From the cell containing the given text, extract its center point as (x, y) coordinate. 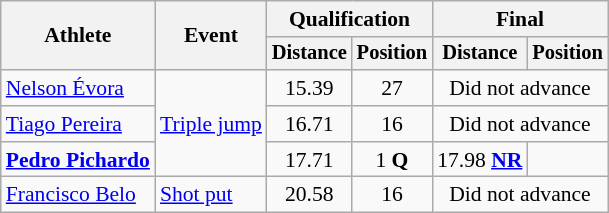
15.39 (310, 88)
Pedro Pichardo (78, 160)
20.58 (310, 195)
Triple jump (211, 124)
16.71 (310, 124)
Athlete (78, 36)
Final (520, 19)
17.71 (310, 160)
Qualification (350, 19)
Francisco Belo (78, 195)
Nelson Évora (78, 88)
Tiago Pereira (78, 124)
27 (392, 88)
Event (211, 36)
Shot put (211, 195)
17.98 NR (480, 160)
1 Q (392, 160)
